Detect which cell encompasses the target text, then output its [x, y] center coordinate. 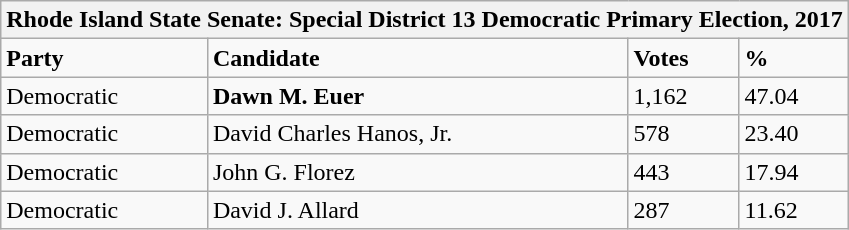
17.94 [794, 172]
47.04 [794, 96]
Rhode Island State Senate: Special District 13 Democratic Primary Election, 2017 [425, 20]
443 [684, 172]
287 [684, 210]
11.62 [794, 210]
23.40 [794, 134]
David Charles Hanos, Jr. [418, 134]
1,162 [684, 96]
Party [104, 58]
Votes [684, 58]
David J. Allard [418, 210]
John G. Florez [418, 172]
Dawn M. Euer [418, 96]
578 [684, 134]
Candidate [418, 58]
% [794, 58]
